Find where the given text appears and provide that cell's center as (X, Y) coordinate. 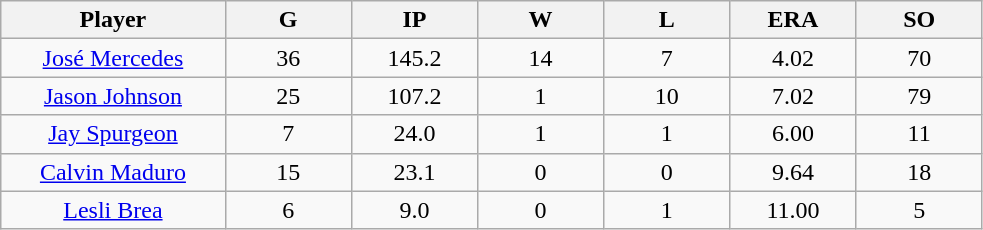
70 (919, 58)
7.02 (793, 96)
G (288, 20)
L (667, 20)
W (540, 20)
Jason Johnson (113, 96)
Calvin Maduro (113, 172)
9.64 (793, 172)
6 (288, 210)
11.00 (793, 210)
6.00 (793, 134)
José Mercedes (113, 58)
25 (288, 96)
14 (540, 58)
36 (288, 58)
107.2 (414, 96)
79 (919, 96)
18 (919, 172)
9.0 (414, 210)
23.1 (414, 172)
145.2 (414, 58)
24.0 (414, 134)
Jay Spurgeon (113, 134)
SO (919, 20)
11 (919, 134)
Lesli Brea (113, 210)
10 (667, 96)
ERA (793, 20)
15 (288, 172)
4.02 (793, 58)
5 (919, 210)
Player (113, 20)
IP (414, 20)
